Output the (x, y) coordinate of the center of the cell containing the given text.  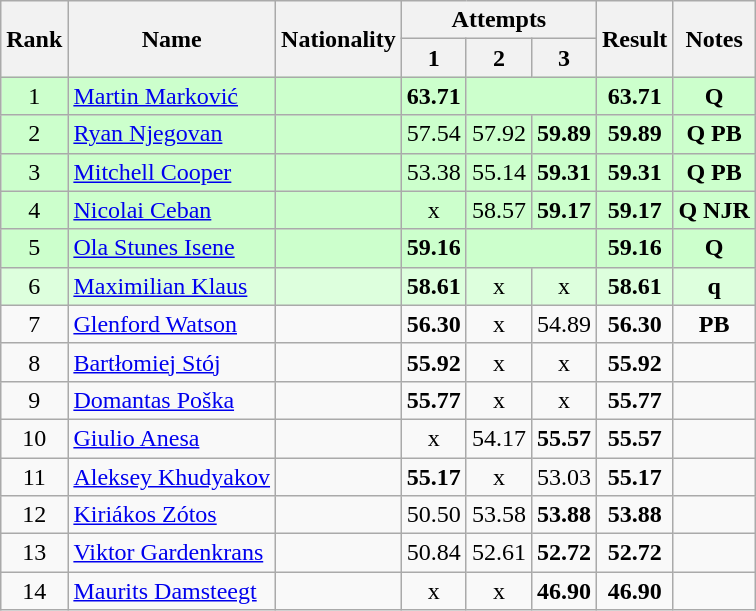
Nationality (339, 39)
Glenford Watson (172, 324)
12 (34, 515)
57.54 (434, 134)
54.89 (564, 324)
Result (634, 39)
Ola Stunes Isene (172, 248)
PB (714, 324)
Domantas Poška (172, 400)
Martin Marković (172, 96)
8 (34, 362)
Nicolai Ceban (172, 210)
Q NJR (714, 210)
58.57 (498, 210)
53.03 (564, 477)
5 (34, 248)
55.14 (498, 172)
14 (34, 591)
Attempts (498, 20)
52.61 (498, 553)
Maurits Damsteegt (172, 591)
50.84 (434, 553)
50.50 (434, 515)
6 (34, 286)
57.92 (498, 134)
Rank (34, 39)
53.38 (434, 172)
Giulio Anesa (172, 438)
53.58 (498, 515)
Viktor Gardenkrans (172, 553)
Ryan Njegovan (172, 134)
Notes (714, 39)
Aleksey Khudyakov (172, 477)
Kiriákos Zótos (172, 515)
54.17 (498, 438)
q (714, 286)
7 (34, 324)
Name (172, 39)
13 (34, 553)
11 (34, 477)
4 (34, 210)
Maximilian Klaus (172, 286)
10 (34, 438)
Bartłomiej Stój (172, 362)
Mitchell Cooper (172, 172)
9 (34, 400)
